Determine the [X, Y] coordinate at the center of the cell enclosing the given text.  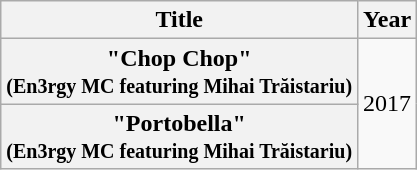
"Chop Chop"(En3rgy MC featuring Mihai Trăistariu) [180, 72]
2017 [388, 104]
Title [180, 20]
"Portobella"(En3rgy MC featuring Mihai Trăistariu) [180, 136]
Year [388, 20]
